Search for the cell housing the specified text and yield its (X, Y) center coordinate. 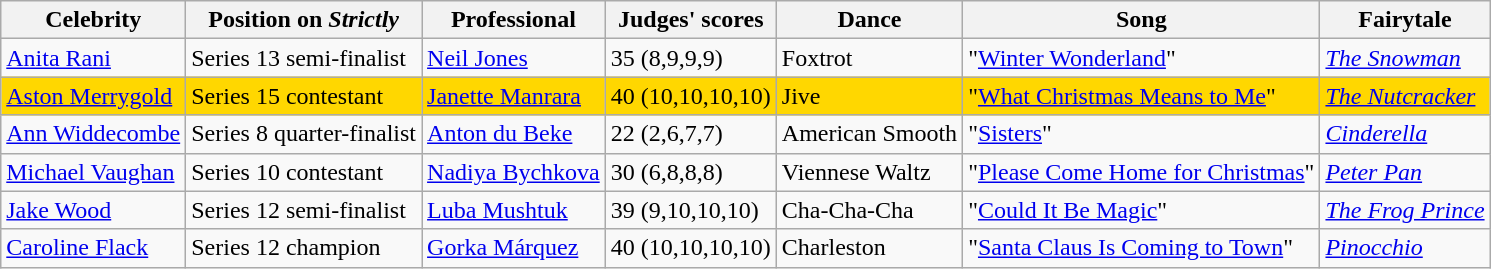
Jive (869, 96)
"Please Come Home for Christmas" (1142, 172)
"What Christmas Means to Me" (1142, 96)
Peter Pan (1405, 172)
Janette Manrara (514, 96)
Charleston (869, 248)
22 (2,6,7,7) (690, 134)
Series 8 quarter-finalist (304, 134)
30 (6,8,8,8) (690, 172)
Dance (869, 20)
Caroline Flack (94, 248)
The Frog Prince (1405, 210)
Anita Rani (94, 58)
Song (1142, 20)
Luba Mushtuk (514, 210)
Judges' scores (690, 20)
Celebrity (94, 20)
"Winter Wonderland" (1142, 58)
Foxtrot (869, 58)
"Could It Be Magic" (1142, 210)
Series 12 semi-finalist (304, 210)
Fairytale (1405, 20)
"Santa Claus Is Coming to Town" (1142, 248)
Series 13 semi-finalist (304, 58)
Anton du Beke (514, 134)
Aston Merrygold (94, 96)
Professional (514, 20)
Nadiya Bychkova (514, 172)
The Nutcracker (1405, 96)
Pinocchio (1405, 248)
Cinderella (1405, 134)
Gorka Márquez (514, 248)
American Smooth (869, 134)
Position on Strictly (304, 20)
35 (8,9,9,9) (690, 58)
Ann Widdecombe (94, 134)
Series 10 contestant (304, 172)
The Snowman (1405, 58)
39 (9,10,10,10) (690, 210)
Neil Jones (514, 58)
Michael Vaughan (94, 172)
Cha-Cha-Cha (869, 210)
Viennese Waltz (869, 172)
"Sisters" (1142, 134)
Series 15 contestant (304, 96)
Series 12 champion (304, 248)
Jake Wood (94, 210)
